Extract the [X, Y] coordinate from the center of the cell holding the provided text.  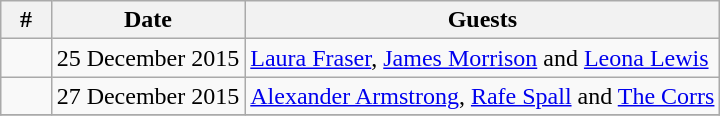
25 December 2015 [148, 58]
Laura Fraser, James Morrison and Leona Lewis [482, 58]
27 December 2015 [148, 96]
Alexander Armstrong, Rafe Spall and The Corrs [482, 96]
Guests [482, 20]
Date [148, 20]
# [26, 20]
